Search for the cell housing the specified text and yield its (X, Y) center coordinate. 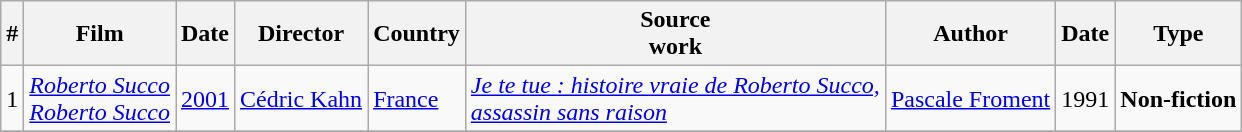
Film (100, 34)
Roberto SuccoRoberto Succo (100, 98)
1991 (1086, 98)
Sourcework (675, 34)
Country (417, 34)
Non-fiction (1178, 98)
Author (970, 34)
2001 (206, 98)
Director (302, 34)
Je te tue : histoire vraie de Roberto Succo,assassin sans raison (675, 98)
Pascale Froment (970, 98)
France (417, 98)
1 (12, 98)
Cédric Kahn (302, 98)
# (12, 34)
Type (1178, 34)
